Pinpoint the cell where the given text exists, returning its [x, y] midpoint coordinate. 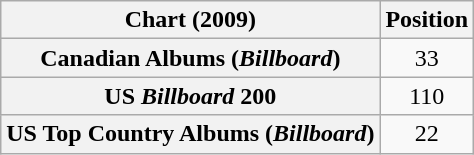
US Billboard 200 [190, 96]
22 [427, 134]
110 [427, 96]
Canadian Albums (Billboard) [190, 58]
33 [427, 58]
Chart (2009) [190, 20]
US Top Country Albums (Billboard) [190, 134]
Position [427, 20]
